From the cell containing the given text, extract its center point as (x, y) coordinate. 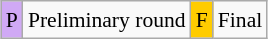
Final (240, 20)
F (202, 20)
P (12, 20)
Preliminary round (107, 20)
